From the cell containing the given text, extract its center point as [X, Y] coordinate. 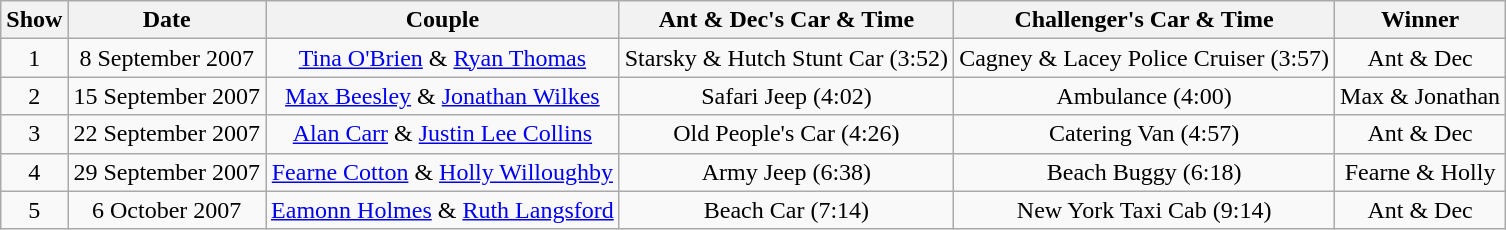
Old People's Car (4:26) [786, 134]
Ant & Dec's Car & Time [786, 20]
Couple [443, 20]
Safari Jeep (4:02) [786, 96]
New York Taxi Cab (9:14) [1144, 210]
Winner [1420, 20]
Army Jeep (6:38) [786, 172]
8 September 2007 [167, 58]
5 [34, 210]
Eamonn Holmes & Ruth Langsford [443, 210]
3 [34, 134]
4 [34, 172]
Fearne & Holly [1420, 172]
Tina O'Brien & Ryan Thomas [443, 58]
15 September 2007 [167, 96]
2 [34, 96]
6 October 2007 [167, 210]
Cagney & Lacey Police Cruiser (3:57) [1144, 58]
Show [34, 20]
Fearne Cotton & Holly Willoughby [443, 172]
Starsky & Hutch Stunt Car (3:52) [786, 58]
Date [167, 20]
22 September 2007 [167, 134]
Beach Car (7:14) [786, 210]
Alan Carr & Justin Lee Collins [443, 134]
Max & Jonathan [1420, 96]
29 September 2007 [167, 172]
Beach Buggy (6:18) [1144, 172]
1 [34, 58]
Ambulance (4:00) [1144, 96]
Challenger's Car & Time [1144, 20]
Max Beesley & Jonathan Wilkes [443, 96]
Catering Van (4:57) [1144, 134]
